Pinpoint the cell where the given text exists, returning its (X, Y) midpoint coordinate. 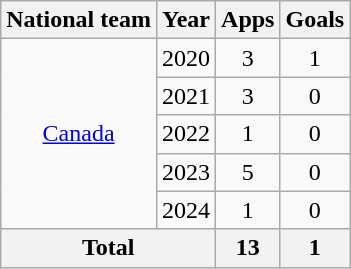
Canada (79, 134)
Year (186, 20)
2020 (186, 58)
2022 (186, 134)
5 (248, 172)
Goals (315, 20)
Apps (248, 20)
2024 (186, 210)
2021 (186, 96)
13 (248, 248)
National team (79, 20)
2023 (186, 172)
Total (108, 248)
